Return the (X, Y) coordinate for the center point of the cell that contains the specified text.  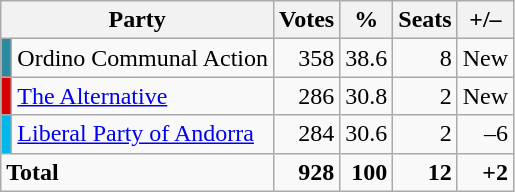
30.6 (366, 134)
Seats (425, 20)
Votes (307, 20)
8 (425, 58)
100 (366, 172)
Party (138, 20)
The Alternative (143, 96)
+2 (485, 172)
38.6 (366, 58)
Liberal Party of Andorra (143, 134)
+/– (485, 20)
928 (307, 172)
284 (307, 134)
358 (307, 58)
12 (425, 172)
Ordino Communal Action (143, 58)
Total (138, 172)
30.8 (366, 96)
286 (307, 96)
% (366, 20)
–6 (485, 134)
